Determine the [x, y] coordinate at the center of the cell enclosing the given text.  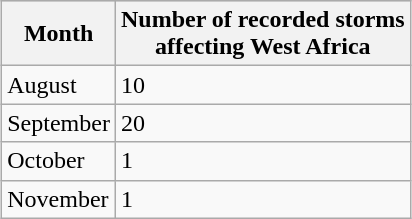
September [59, 123]
Number of recorded stormsaffecting West Africa [262, 34]
Month [59, 34]
20 [262, 123]
October [59, 161]
August [59, 85]
November [59, 199]
10 [262, 85]
